Scan for the cell matching the given text and deliver its (x, y) coordinate at center. 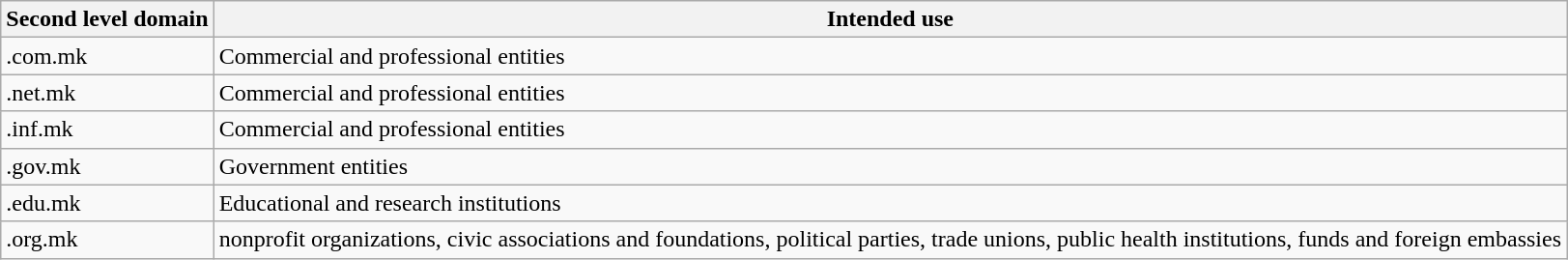
Educational and research institutions (890, 203)
.net.mk (107, 93)
.org.mk (107, 240)
.edu.mk (107, 203)
.com.mk (107, 56)
.gov.mk (107, 166)
nonprofit organizations, civic associations and foundations, political parties, trade unions, public health institutions, funds and foreign embassies (890, 240)
Second level domain (107, 19)
Government entities (890, 166)
.inf.mk (107, 130)
Intended use (890, 19)
